Pinpoint the cell where the given text exists, returning its [x, y] midpoint coordinate. 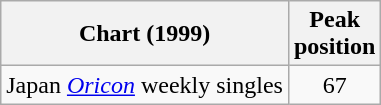
Chart (1999) [145, 34]
67 [334, 85]
Japan Oricon weekly singles [145, 85]
Peakposition [334, 34]
